Identify which cell holds the provided text, then report its (x, y) central coordinate. 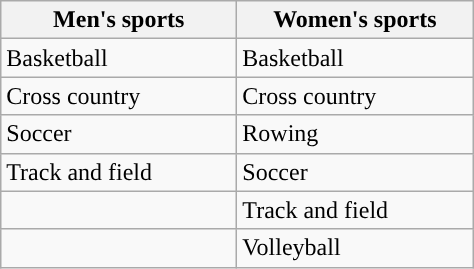
Volleyball (355, 248)
Men's sports (119, 20)
Women's sports (355, 20)
Rowing (355, 134)
